Locate the cell with the specified text and output its [x, y] center coordinate. 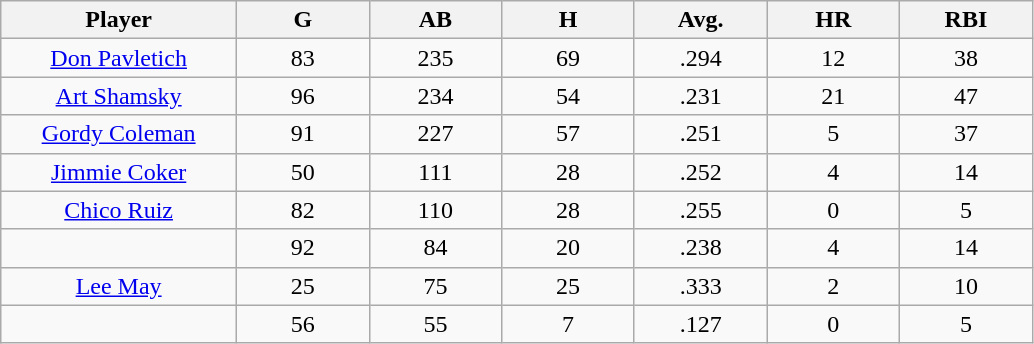
.127 [700, 324]
234 [436, 96]
7 [568, 324]
RBI [966, 20]
38 [966, 58]
.238 [700, 248]
20 [568, 248]
.252 [700, 172]
.333 [700, 286]
.251 [700, 134]
54 [568, 96]
56 [304, 324]
110 [436, 210]
96 [304, 96]
84 [436, 248]
227 [436, 134]
G [304, 20]
Lee May [119, 286]
111 [436, 172]
Player [119, 20]
Chico Ruiz [119, 210]
235 [436, 58]
Avg. [700, 20]
57 [568, 134]
82 [304, 210]
H [568, 20]
Art Shamsky [119, 96]
69 [568, 58]
92 [304, 248]
AB [436, 20]
91 [304, 134]
.255 [700, 210]
Gordy Coleman [119, 134]
50 [304, 172]
Jimmie Coker [119, 172]
83 [304, 58]
21 [834, 96]
2 [834, 286]
Don Pavletich [119, 58]
10 [966, 286]
47 [966, 96]
.231 [700, 96]
55 [436, 324]
37 [966, 134]
HR [834, 20]
.294 [700, 58]
12 [834, 58]
75 [436, 286]
